Locate the cell with the specified text and output its (X, Y) center coordinate. 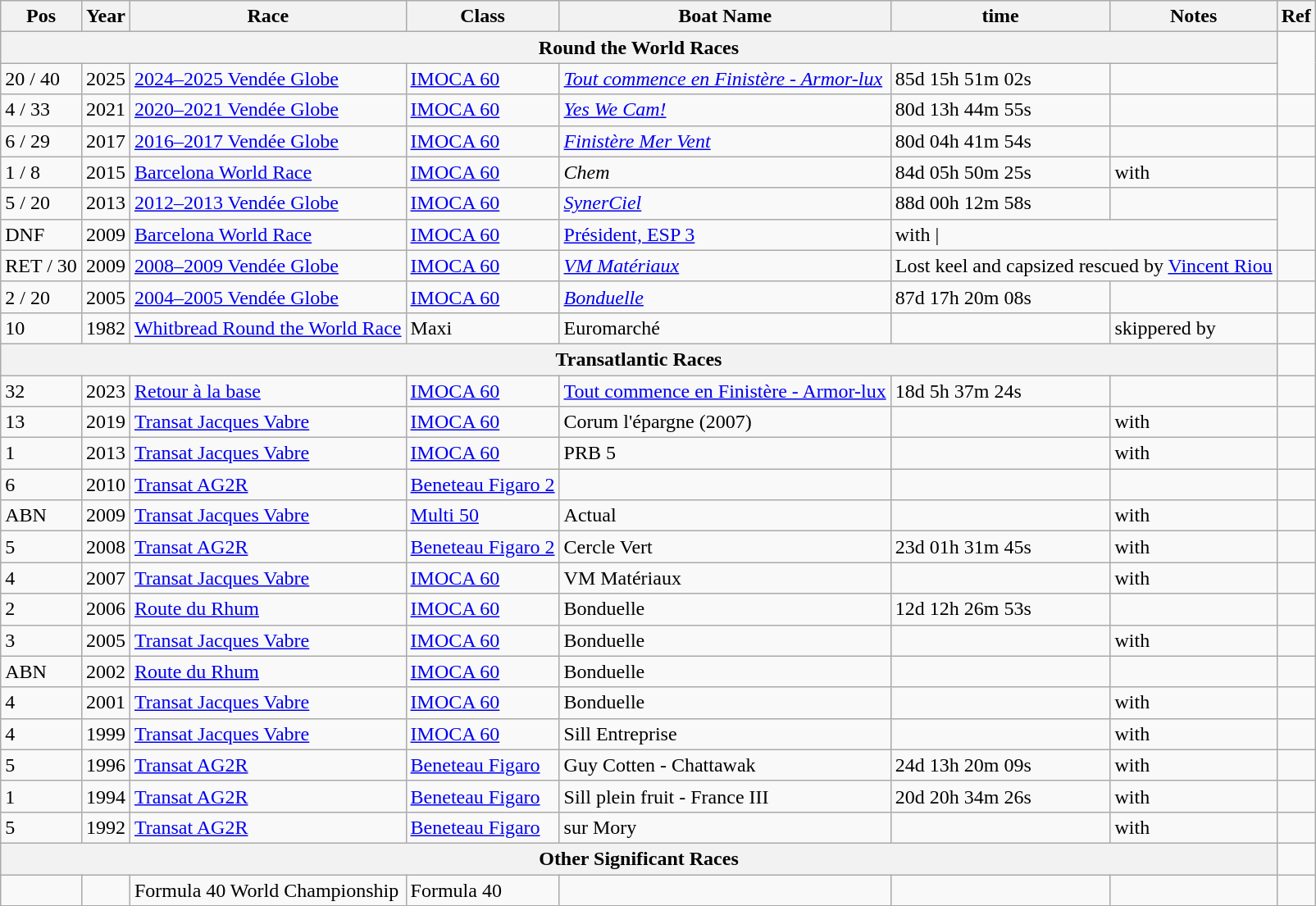
Transatlantic Races (639, 359)
5 / 20 (41, 203)
12d 12h 26m 53s (1000, 609)
88d 00h 12m 58s (1000, 203)
23d 01h 31m 45s (1000, 547)
Class (482, 16)
2025 (105, 79)
2008–2009 Vendée Globe (267, 266)
sur Mory (725, 827)
2001 (105, 703)
1994 (105, 796)
2007 (105, 578)
2020–2021 Vendée Globe (267, 110)
1992 (105, 827)
1982 (105, 328)
Year (105, 16)
2006 (105, 609)
3 (41, 640)
Maxi (482, 328)
skippered by (1194, 328)
Notes (1194, 16)
1 / 8 (41, 172)
Retour à la base (267, 391)
2021 (105, 110)
Yes We Cam! (725, 110)
Sill Entreprise (725, 734)
Cercle Vert (725, 547)
1996 (105, 765)
Other Significant Races (639, 858)
24d 13h 20m 09s (1000, 765)
6 (41, 485)
Sill plein fruit - France III (725, 796)
85d 15h 51m 02s (1000, 79)
84d 05h 50m 25s (1000, 172)
32 (41, 391)
RET / 30 (41, 266)
Euromarché (725, 328)
2017 (105, 141)
Actual (725, 516)
6 / 29 (41, 141)
2002 (105, 672)
2012–2013 Vendée Globe (267, 203)
20 / 40 (41, 79)
Round the World Races (639, 48)
Formula 40 World Championship (267, 890)
with | (1084, 234)
Race (267, 16)
80d 13h 44m 55s (1000, 110)
Ref (1296, 16)
10 (41, 328)
SynerCiel (725, 203)
87d 17h 20m 08s (1000, 297)
2015 (105, 172)
Pos (41, 16)
Chem (725, 172)
2010 (105, 485)
1999 (105, 734)
PRB 5 (725, 453)
2004–2005 Vendée Globe (267, 297)
Formula 40 (482, 890)
Corum l'épargne (2007) (725, 422)
time (1000, 16)
Whitbread Round the World Race (267, 328)
18d 5h 37m 24s (1000, 391)
2 (41, 609)
13 (41, 422)
80d 04h 41m 54s (1000, 141)
Finistère Mer Vent (725, 141)
Président, ESP 3 (725, 234)
Multi 50 (482, 516)
DNF (41, 234)
Lost keel and capsized rescued by Vincent Riou (1084, 266)
4 / 33 (41, 110)
20d 20h 34m 26s (1000, 796)
2 / 20 (41, 297)
2023 (105, 391)
Boat Name (725, 16)
2008 (105, 547)
Guy Cotten - Chattawak (725, 765)
2019 (105, 422)
2024–2025 Vendée Globe (267, 79)
2016–2017 Vendée Globe (267, 141)
